Extract the [X, Y] coordinate from the center of the cell holding the provided text.  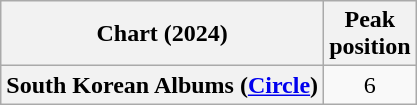
South Korean Albums (Circle) [162, 85]
Peakposition [370, 34]
6 [370, 85]
Chart (2024) [162, 34]
